Scan for the cell matching the given text and deliver its (x, y) coordinate at center. 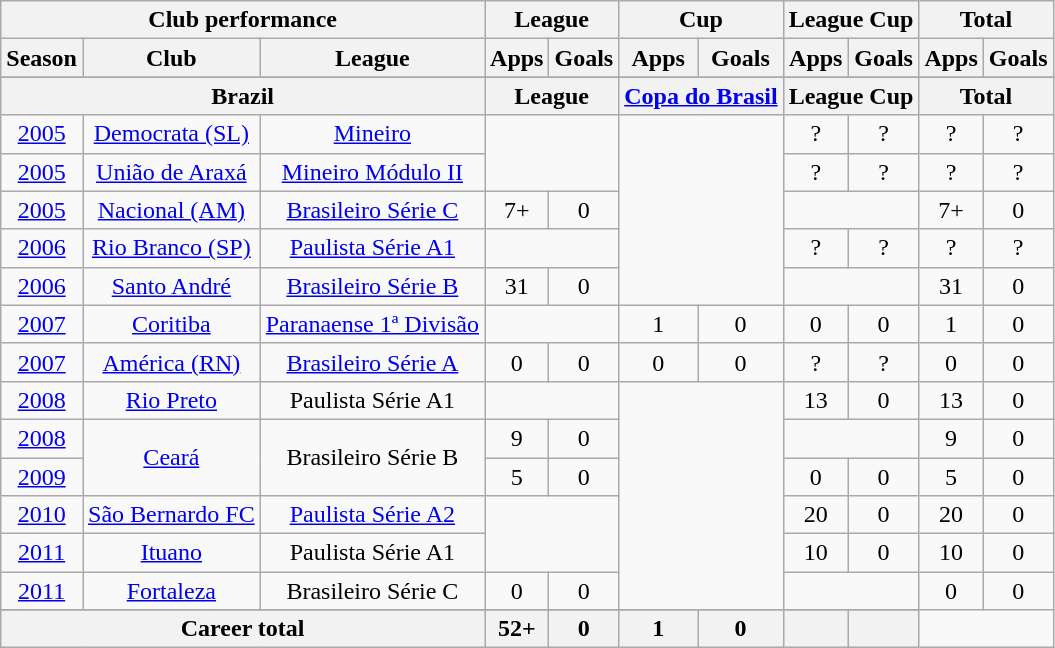
São Bernardo FC (171, 515)
Nacional (AM) (171, 210)
2010 (42, 515)
Cup (701, 20)
Mineiro Módulo II (372, 172)
Paulista Série A2 (372, 515)
Rio Branco (SP) (171, 248)
52+ (517, 629)
2009 (42, 477)
Brasileiro Série A (372, 362)
Club (171, 58)
Fortaleza (171, 591)
Coritiba (171, 324)
Rio Preto (171, 400)
Ceará (171, 457)
Copa do Brasil (701, 96)
Career total (243, 629)
Democrata (SL) (171, 134)
Paranaense 1ª Divisão (372, 324)
Ituano (171, 553)
América (RN) (171, 362)
Santo André (171, 286)
União de Araxá (171, 172)
Brazil (243, 96)
Mineiro (372, 134)
Season (42, 58)
Club performance (243, 20)
